Detect which cell encompasses the target text, then output its (x, y) center coordinate. 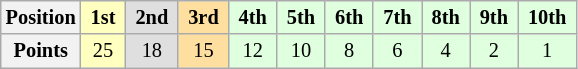
9th (494, 17)
15 (203, 51)
5th (301, 17)
25 (104, 51)
1 (547, 51)
4th (253, 17)
Position (41, 17)
6 (397, 51)
6th (349, 17)
Points (41, 51)
2nd (152, 17)
18 (152, 51)
3rd (203, 17)
8 (349, 51)
7th (397, 17)
10th (547, 17)
4 (446, 51)
1st (104, 17)
10 (301, 51)
12 (253, 51)
8th (446, 17)
2 (494, 51)
